Search for the cell housing the specified text and yield its [X, Y] center coordinate. 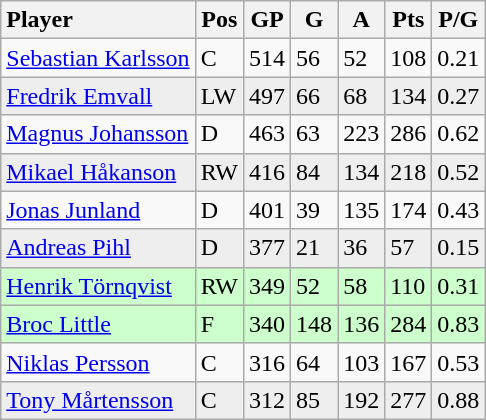
84 [314, 172]
Pts [408, 20]
Magnus Johansson [98, 134]
57 [408, 248]
286 [408, 134]
401 [268, 210]
A [362, 20]
39 [314, 210]
Player [98, 20]
135 [362, 210]
340 [268, 324]
148 [314, 324]
Henrik Törnqvist [98, 286]
223 [362, 134]
192 [362, 400]
0.15 [458, 248]
0.88 [458, 400]
36 [362, 248]
Niklas Persson [98, 362]
Andreas Pihl [98, 248]
316 [268, 362]
136 [362, 324]
0.62 [458, 134]
P/G [458, 20]
312 [268, 400]
416 [268, 172]
103 [362, 362]
Broc Little [98, 324]
0.83 [458, 324]
68 [362, 96]
Fredrik Emvall [98, 96]
Tony Mårtensson [98, 400]
377 [268, 248]
Jonas Junland [98, 210]
64 [314, 362]
58 [362, 286]
85 [314, 400]
0.27 [458, 96]
497 [268, 96]
63 [314, 134]
0.21 [458, 58]
0.52 [458, 172]
F [219, 324]
277 [408, 400]
174 [408, 210]
66 [314, 96]
56 [314, 58]
0.31 [458, 286]
Sebastian Karlsson [98, 58]
463 [268, 134]
218 [408, 172]
0.53 [458, 362]
167 [408, 362]
Mikael Håkanson [98, 172]
110 [408, 286]
108 [408, 58]
LW [219, 96]
514 [268, 58]
Pos [219, 20]
21 [314, 248]
G [314, 20]
284 [408, 324]
349 [268, 286]
0.43 [458, 210]
GP [268, 20]
